Return [x, y] of the center of cell containing provided text 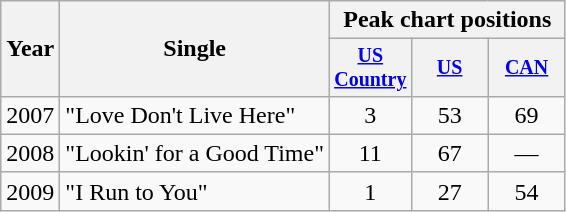
— [526, 153]
Year [30, 49]
1 [370, 191]
2009 [30, 191]
3 [370, 115]
"Love Don't Live Here" [195, 115]
67 [450, 153]
11 [370, 153]
53 [450, 115]
"I Run to You" [195, 191]
Peak chart positions [447, 20]
69 [526, 115]
US [450, 68]
2007 [30, 115]
"Lookin' for a Good Time" [195, 153]
54 [526, 191]
2008 [30, 153]
US Country [370, 68]
27 [450, 191]
CAN [526, 68]
Single [195, 49]
